Output the (x, y) coordinate of the center of the cell containing the given text.  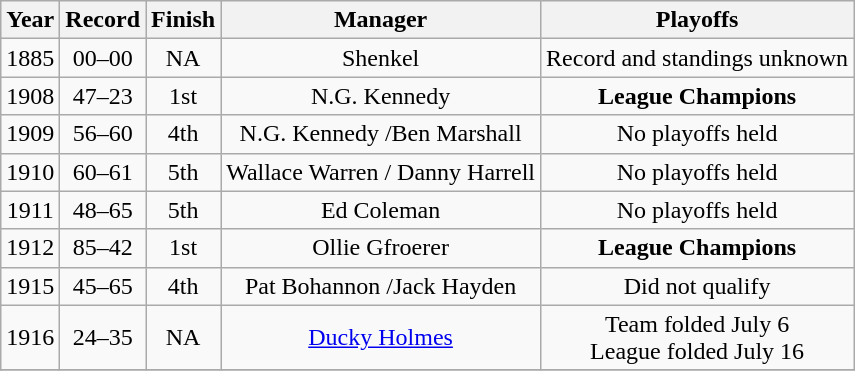
Finish (184, 20)
1908 (30, 96)
1916 (30, 338)
00–00 (103, 58)
1911 (30, 210)
Team folded July 6League folded July 16 (698, 338)
N.G. Kennedy (381, 96)
1912 (30, 248)
1909 (30, 134)
Ed Coleman (381, 210)
1885 (30, 58)
48–65 (103, 210)
24–35 (103, 338)
1910 (30, 172)
45–65 (103, 286)
Manager (381, 20)
1915 (30, 286)
47–23 (103, 96)
Did not qualify (698, 286)
Record and standings unknown (698, 58)
Year (30, 20)
Pat Bohannon /Jack Hayden (381, 286)
Shenkel (381, 58)
60–61 (103, 172)
N.G. Kennedy /Ben Marshall (381, 134)
Wallace Warren / Danny Harrell (381, 172)
Ducky Holmes (381, 338)
Ollie Gfroerer (381, 248)
85–42 (103, 248)
Playoffs (698, 20)
Record (103, 20)
56–60 (103, 134)
